Determine the (X, Y) coordinate at the center of the cell enclosing the given text.  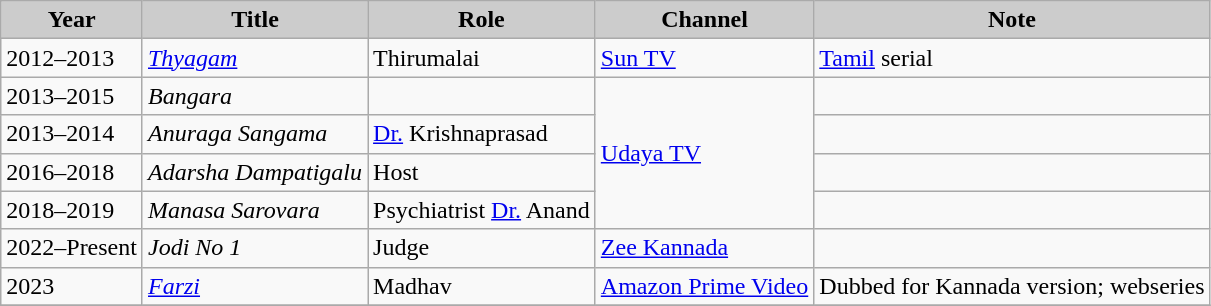
2016–2018 (72, 172)
Amazon Prime Video (704, 286)
2013–2015 (72, 96)
Zee Kannada (704, 248)
Madhav (482, 286)
Bangara (254, 96)
Psychiatrist Dr. Anand (482, 210)
Channel (704, 20)
Anuraga Sangama (254, 134)
Note (1012, 20)
Adarsha Dampatigalu (254, 172)
Thirumalai (482, 58)
2023 (72, 286)
2013–2014 (72, 134)
Dubbed for Kannada version; webseries (1012, 286)
Title (254, 20)
2022–Present (72, 248)
Host (482, 172)
Thyagam (254, 58)
Year (72, 20)
2012–2013 (72, 58)
Jodi No 1 (254, 248)
Manasa Sarovara (254, 210)
Udaya TV (704, 153)
Farzi (254, 286)
2018–2019 (72, 210)
Dr. Krishnaprasad (482, 134)
Sun TV (704, 58)
Role (482, 20)
Tamil serial (1012, 58)
Judge (482, 248)
